For the text-containing cell, return its midpoint in [x, y] coordinate format. 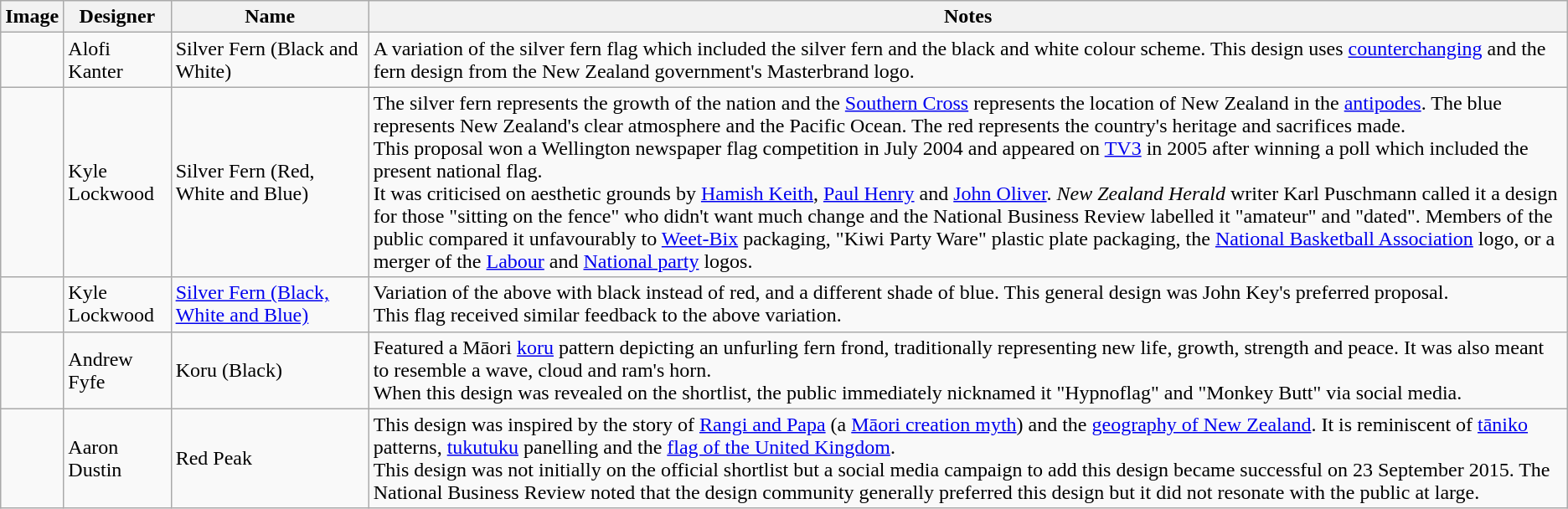
Andrew Fyfe [117, 370]
Name [270, 17]
Silver Fern (Red, White and Blue) [270, 183]
Koru (Black) [270, 370]
Silver Fern (Black, White and Blue) [270, 305]
Image [32, 17]
Notes [968, 17]
Alofi Kanter [117, 60]
Red Peak [270, 459]
Designer [117, 17]
Aaron Dustin [117, 459]
Silver Fern (Black and White) [270, 60]
